Identify which cell holds the provided text, then report its (x, y) central coordinate. 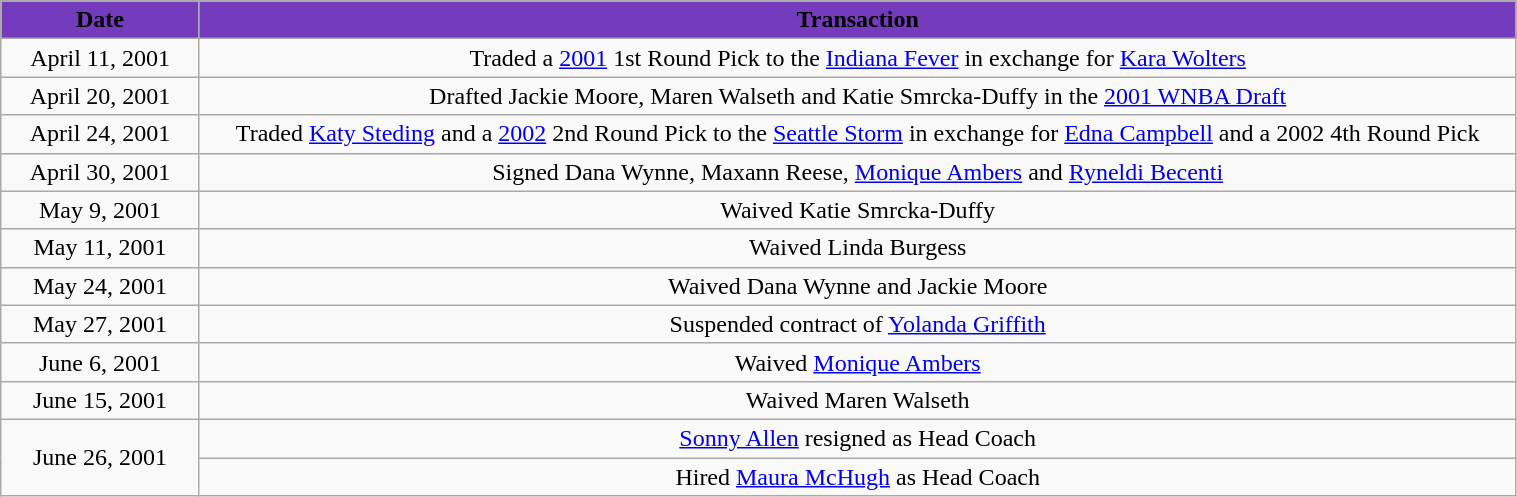
May 9, 2001 (100, 210)
April 30, 2001 (100, 172)
April 20, 2001 (100, 96)
Traded Katy Steding and a 2002 2nd Round Pick to the Seattle Storm in exchange for Edna Campbell and a 2002 4th Round Pick (858, 134)
Waived Monique Ambers (858, 362)
June 15, 2001 (100, 400)
April 24, 2001 (100, 134)
June 6, 2001 (100, 362)
Transaction (858, 20)
Drafted Jackie Moore, Maren Walseth and Katie Smrcka-Duffy in the 2001 WNBA Draft (858, 96)
Waived Maren Walseth (858, 400)
May 11, 2001 (100, 248)
Waived Katie Smrcka-Duffy (858, 210)
April 11, 2001 (100, 58)
Suspended contract of Yolanda Griffith (858, 324)
May 27, 2001 (100, 324)
Traded a 2001 1st Round Pick to the Indiana Fever in exchange for Kara Wolters (858, 58)
Waived Linda Burgess (858, 248)
Signed Dana Wynne, Maxann Reese, Monique Ambers and Ryneldi Becenti (858, 172)
May 24, 2001 (100, 286)
Date (100, 20)
Sonny Allen resigned as Head Coach (858, 438)
Hired Maura McHugh as Head Coach (858, 477)
June 26, 2001 (100, 457)
Waived Dana Wynne and Jackie Moore (858, 286)
